Scan for the cell matching the given text and deliver its (x, y) coordinate at center. 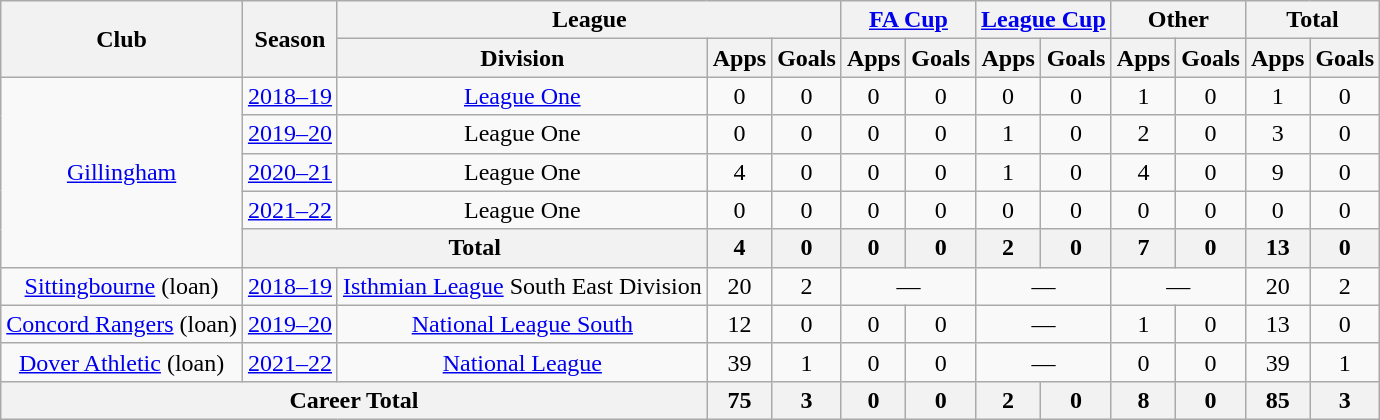
Division (522, 58)
75 (739, 400)
Career Total (354, 400)
Dover Athletic (loan) (122, 362)
9 (1277, 172)
Isthmian League South East Division (522, 286)
Other (1178, 20)
Gillingham (122, 172)
Sittingbourne (loan) (122, 286)
2020–21 (290, 172)
8 (1143, 400)
National League (522, 362)
Season (290, 39)
85 (1277, 400)
Concord Rangers (loan) (122, 324)
League Cup (1044, 20)
12 (739, 324)
FA Cup (908, 20)
7 (1143, 248)
Club (122, 39)
National League South (522, 324)
League (589, 20)
